Return [X, Y] of the center of cell containing provided text 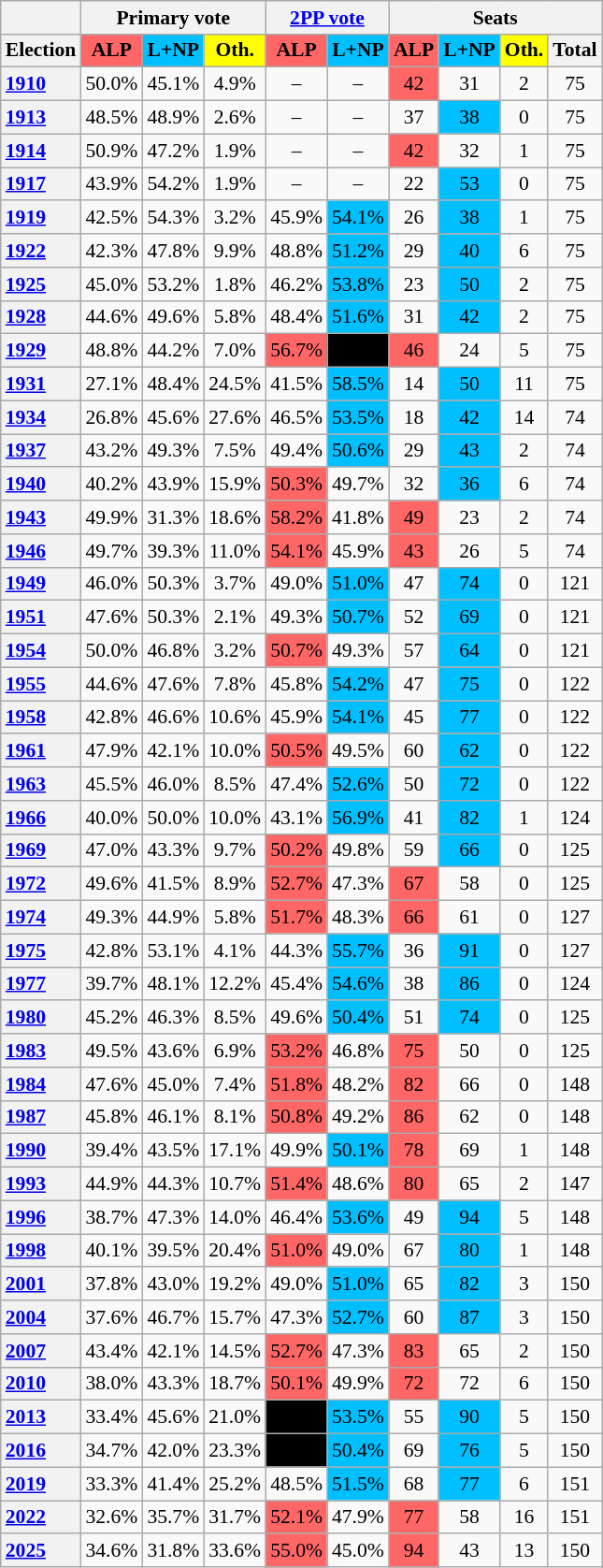
55.7% [358, 951]
26.8% [111, 417]
39.3% [173, 550]
43.2% [111, 451]
50.5% [296, 750]
12.2% [235, 984]
1929 [41, 351]
58.5% [358, 384]
1931 [41, 384]
Total [574, 51]
46.4% [296, 1217]
20.4% [235, 1250]
49.4% [296, 451]
7.4% [235, 1083]
43.0% [173, 1284]
42.5% [111, 217]
39.7% [111, 984]
27.1% [111, 384]
2019 [41, 1484]
46.7% [173, 1317]
1928 [41, 317]
1954 [41, 650]
68 [413, 1484]
51.8% [296, 1083]
53.8% [358, 283]
55.0% [296, 1550]
1969 [41, 850]
48.3% [358, 917]
8.9% [235, 884]
15.7% [235, 1317]
46.1% [173, 1117]
50.6% [358, 451]
38.7% [111, 1217]
46.3% [173, 1017]
47.8% [173, 251]
57 [413, 650]
64 [469, 650]
1922 [41, 251]
56.9% [358, 817]
21.0% [235, 1417]
16 [524, 1517]
54.6% [358, 984]
39.5% [173, 1250]
8.1% [235, 1117]
2001 [41, 1284]
53 [469, 183]
25.2% [235, 1484]
47.4% [296, 784]
2.1% [235, 617]
43.4% [111, 1350]
37 [413, 117]
48.1% [173, 984]
54.3% [173, 217]
87 [469, 1317]
17.1% [235, 1151]
1958 [41, 717]
47.2% [173, 151]
1980 [41, 1017]
11.0% [235, 550]
32.6% [111, 1517]
1934 [41, 417]
1961 [41, 750]
6.9% [235, 1051]
9.7% [235, 850]
1987 [41, 1117]
41.4% [173, 1484]
48.2% [358, 1083]
44.2% [173, 351]
1974 [41, 917]
50.2% [296, 850]
2025 [41, 1550]
1913 [41, 117]
41.8% [358, 517]
1914 [41, 151]
31.8% [173, 1550]
2.6% [235, 117]
43.6% [173, 1051]
1998 [41, 1250]
53.1% [173, 951]
1996 [41, 1217]
76 [469, 1450]
43.1% [296, 817]
38.0% [111, 1384]
45.4% [296, 984]
1925 [41, 283]
61 [469, 917]
46.2% [296, 283]
37.6% [111, 1317]
34.7% [111, 1450]
1951 [41, 617]
2022 [41, 1517]
1919 [41, 217]
3.7% [235, 584]
2PP vote [327, 17]
2004 [41, 1317]
50.9% [111, 151]
1972 [41, 884]
52 [413, 617]
7.0% [235, 351]
51.7% [296, 917]
24.5% [235, 384]
Seats [495, 17]
48.9% [173, 117]
31.3% [173, 517]
1984 [41, 1083]
10.6% [235, 717]
19.2% [235, 1284]
18.7% [235, 1384]
18.6% [235, 517]
14.5% [235, 1350]
1990 [41, 1151]
1955 [41, 684]
11 [524, 384]
83 [413, 1350]
13 [524, 1550]
10.7% [235, 1183]
56.7% [296, 351]
40.1% [111, 1250]
147 [574, 1183]
1977 [41, 984]
2016 [41, 1450]
1963 [41, 784]
33.6% [235, 1550]
14.0% [235, 1217]
55 [413, 1417]
51.5% [358, 1484]
91 [469, 951]
40.0% [111, 817]
45.5% [111, 784]
2007 [41, 1350]
34.6% [111, 1550]
52.1% [296, 1517]
47.0% [111, 850]
Primary vote [173, 17]
59 [413, 850]
31.7% [235, 1517]
37.8% [111, 1284]
23.3% [235, 1450]
39.4% [111, 1151]
78 [413, 1151]
52.6% [358, 784]
1983 [41, 1051]
1975 [41, 951]
40.2% [111, 484]
1949 [41, 584]
49.2% [358, 1117]
18 [413, 417]
43.5% [173, 1151]
46 [413, 351]
42.0% [173, 1450]
49.8% [358, 850]
4.1% [235, 951]
53.6% [358, 1217]
2010 [41, 1384]
1993 [41, 1183]
1943 [41, 517]
45.1% [173, 84]
1910 [41, 84]
50.8% [296, 1117]
51 [413, 1017]
27.6% [235, 417]
1940 [41, 484]
51.4% [296, 1183]
22 [413, 183]
48.6% [358, 1183]
15.9% [235, 484]
35.7% [173, 1517]
24 [469, 351]
33.3% [111, 1484]
41 [413, 817]
1946 [41, 550]
42.3% [111, 251]
2013 [41, 1417]
9.9% [235, 251]
51.2% [358, 251]
4.9% [235, 84]
1937 [41, 451]
1.8% [235, 283]
7.5% [235, 451]
90 [469, 1417]
58.2% [296, 517]
7.8% [235, 684]
40 [469, 251]
45.2% [111, 1017]
Election [41, 51]
1966 [41, 817]
51.6% [358, 317]
1917 [41, 183]
33.4% [111, 1417]
45 [413, 717]
46.6% [173, 717]
